Determine the [X, Y] coordinate at the center of the cell enclosing the given text.  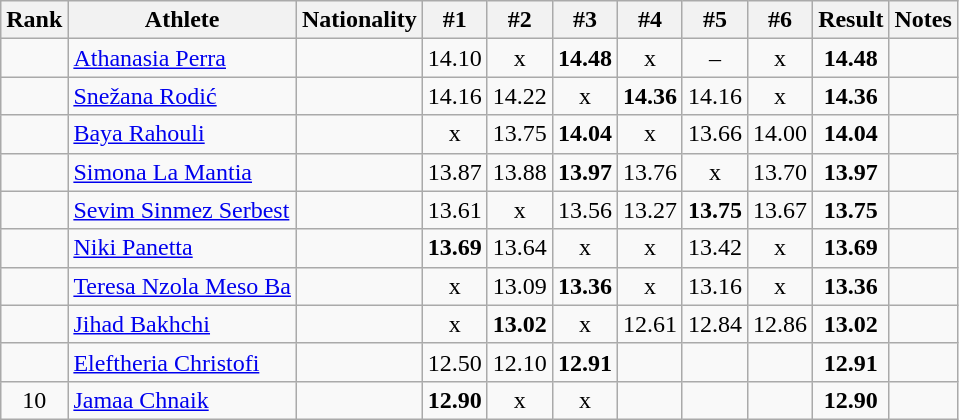
Nationality [359, 20]
13.42 [714, 248]
14.00 [780, 134]
Niki Panetta [182, 248]
13.27 [650, 210]
13.76 [650, 172]
13.66 [714, 134]
13.87 [454, 172]
10 [34, 400]
Rank [34, 20]
Sevim Sinmez Serbest [182, 210]
Jamaa Chnaik [182, 400]
13.56 [584, 210]
#3 [584, 20]
#1 [454, 20]
Athlete [182, 20]
14.22 [520, 96]
#2 [520, 20]
13.61 [454, 210]
12.84 [714, 324]
Eleftheria Christofi [182, 362]
#6 [780, 20]
13.70 [780, 172]
Snežana Rodić [182, 96]
#5 [714, 20]
Athanasia Perra [182, 58]
– [714, 58]
13.16 [714, 286]
13.88 [520, 172]
Notes [923, 20]
12.61 [650, 324]
12.50 [454, 362]
13.09 [520, 286]
#4 [650, 20]
Baya Rahouli [182, 134]
12.86 [780, 324]
14.10 [454, 58]
Teresa Nzola Meso Ba [182, 286]
Jihad Bakhchi [182, 324]
12.10 [520, 362]
13.67 [780, 210]
Simona La Mantia [182, 172]
Result [851, 20]
13.64 [520, 248]
